Pinpoint the cell where the given text exists, returning its (x, y) midpoint coordinate. 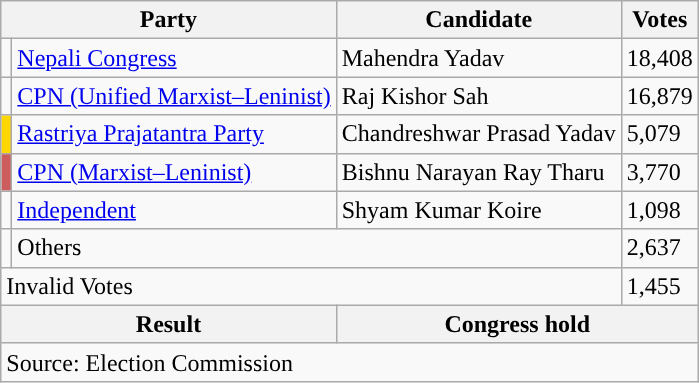
Votes (660, 20)
Candidate (478, 20)
Party (168, 20)
Nepali Congress (174, 58)
Congress hold (517, 324)
Shyam Kumar Koire (478, 210)
Independent (174, 210)
Mahendra Yadav (478, 58)
1,098 (660, 210)
Rastriya Prajatantra Party (174, 134)
3,770 (660, 172)
Raj Kishor Sah (478, 96)
1,455 (660, 286)
18,408 (660, 58)
CPN (Marxist–Leninist) (174, 172)
Others (316, 248)
5,079 (660, 134)
Result (168, 324)
16,879 (660, 96)
CPN (Unified Marxist–Leninist) (174, 96)
2,637 (660, 248)
Bishnu Narayan Ray Tharu (478, 172)
Chandreshwar Prasad Yadav (478, 134)
Invalid Votes (311, 286)
Source: Election Commission (350, 362)
